Find where the given text appears and provide that cell's center as (X, Y) coordinate. 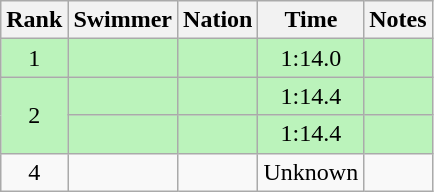
Time (311, 20)
1 (34, 58)
1:14.0 (311, 58)
Rank (34, 20)
Unknown (311, 172)
Nation (218, 20)
Notes (398, 20)
Swimmer (123, 20)
2 (34, 115)
4 (34, 172)
